Output the (x, y) coordinate of the center of the cell containing the given text.  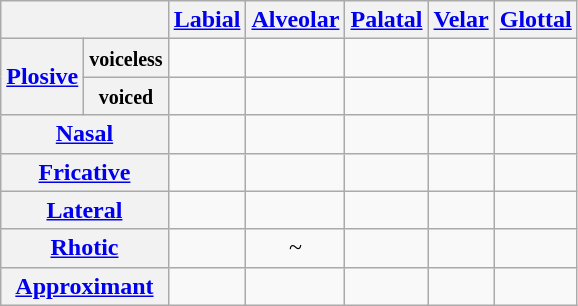
Plosive (42, 77)
~ (296, 248)
Labial (207, 20)
Rhotic (84, 248)
voiced (126, 96)
Lateral (84, 210)
voiceless (126, 58)
Fricative (84, 172)
Velar (461, 20)
Nasal (84, 134)
Palatal (386, 20)
Approximant (84, 286)
Alveolar (296, 20)
Glottal (536, 20)
